Provide the [X, Y] coordinate of the cell's center where the given text is located.  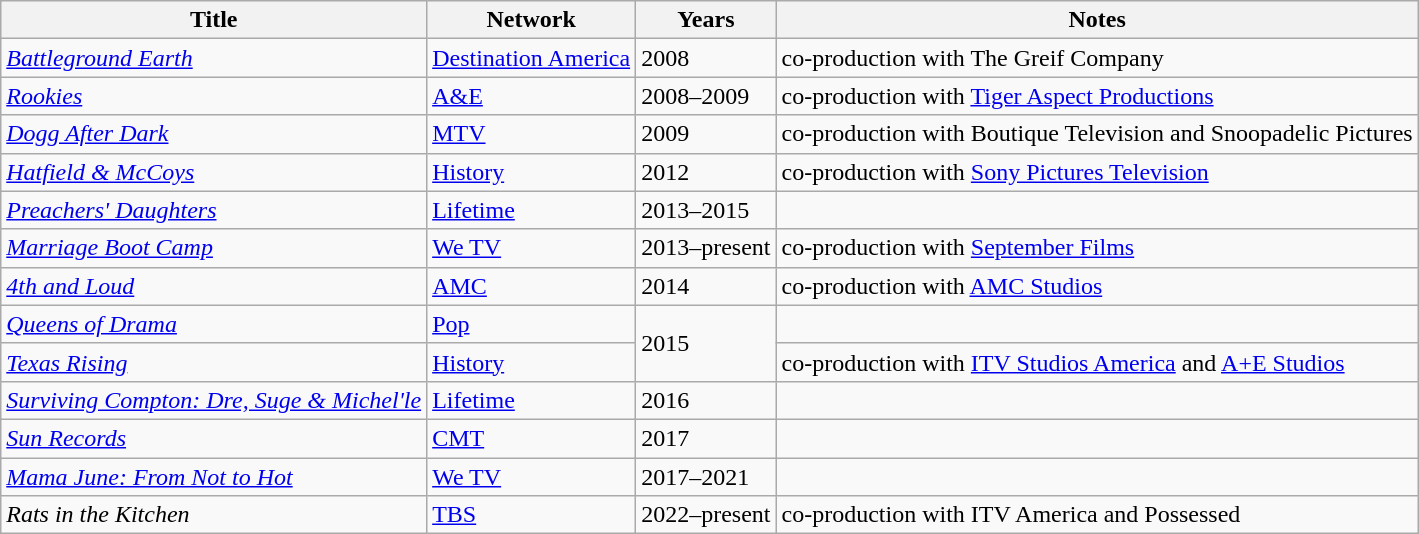
Queens of Drama [214, 324]
2016 [706, 400]
2022–present [706, 515]
Pop [532, 324]
co-production with Sony Pictures Television [1097, 172]
Sun Records [214, 438]
Marriage Boot Camp [214, 248]
Surviving Compton: Dre, Suge & Michel'le [214, 400]
AMC [532, 286]
Years [706, 20]
2017–2021 [706, 477]
co-production with September Films [1097, 248]
2014 [706, 286]
Battleground Earth [214, 58]
2013–2015 [706, 210]
co-production with Tiger Aspect Productions [1097, 96]
co-production with Boutique Television and Snoopadelic Pictures [1097, 134]
Mama June: From Not to Hot [214, 477]
2009 [706, 134]
2017 [706, 438]
Dogg After Dark [214, 134]
Preachers' Daughters [214, 210]
TBS [532, 515]
2008 [706, 58]
Rats in the Kitchen [214, 515]
2008–2009 [706, 96]
Title [214, 20]
CMT [532, 438]
co-production with ITV America and Possessed [1097, 515]
Destination America [532, 58]
2013–present [706, 248]
co-production with ITV Studios America and A+E Studios [1097, 362]
2015 [706, 343]
Rookies [214, 96]
2012 [706, 172]
Hatfield & McCoys [214, 172]
Texas Rising [214, 362]
Network [532, 20]
co-production with AMC Studios [1097, 286]
co-production with The Greif Company [1097, 58]
Notes [1097, 20]
A&E [532, 96]
MTV [532, 134]
4th and Loud [214, 286]
